Scan for the cell matching the given text and deliver its [x, y] coordinate at center. 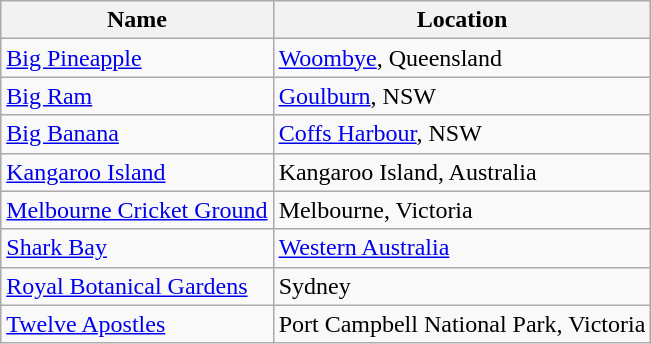
Big Pineapple [137, 58]
Coffs Harbour, NSW [462, 134]
Big Banana [137, 134]
Twelve Apostles [137, 324]
Kangaroo Island, Australia [462, 172]
Melbourne, Victoria [462, 210]
Port Campbell National Park, Victoria [462, 324]
Sydney [462, 286]
Western Australia [462, 248]
Woombye, Queensland [462, 58]
Location [462, 20]
Big Ram [137, 96]
Shark Bay [137, 248]
Kangaroo Island [137, 172]
Name [137, 20]
Melbourne Cricket Ground [137, 210]
Royal Botanical Gardens [137, 286]
Goulburn, NSW [462, 96]
